Provide the (x, y) coordinate of the cell's center where the given text is located.  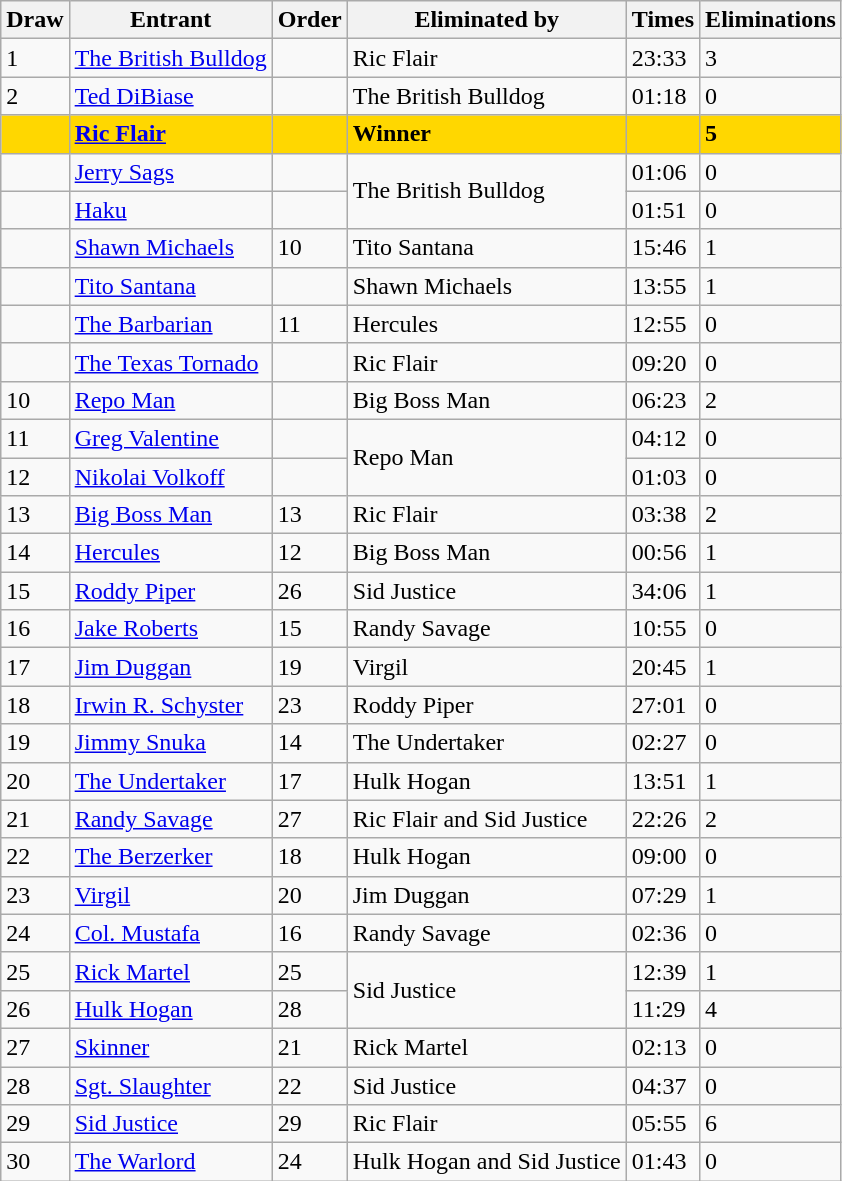
34:06 (662, 591)
09:00 (662, 857)
Draw (35, 20)
02:27 (662, 743)
6 (771, 1124)
02:13 (662, 1047)
00:56 (662, 553)
The Barbarian (170, 324)
06:23 (662, 400)
Col. Mustafa (170, 933)
Nikolai Volkoff (170, 477)
The Berzerker (170, 857)
30 (35, 1162)
The Texas Tornado (170, 362)
01:03 (662, 477)
3 (771, 58)
13:55 (662, 286)
01:51 (662, 210)
The Warlord (170, 1162)
Skinner (170, 1047)
Jerry Sags (170, 172)
02:36 (662, 933)
03:38 (662, 515)
12:39 (662, 971)
01:06 (662, 172)
05:55 (662, 1124)
Irwin R. Schyster (170, 705)
Ric Flair and Sid Justice (486, 819)
22:26 (662, 819)
Eliminations (771, 20)
Jimmy Snuka (170, 743)
20:45 (662, 667)
23:33 (662, 58)
Order (310, 20)
Sgt. Slaughter (170, 1085)
07:29 (662, 895)
Haku (170, 210)
04:12 (662, 438)
09:20 (662, 362)
Winner (486, 134)
5 (771, 134)
27:01 (662, 705)
Hulk Hogan and Sid Justice (486, 1162)
Jake Roberts (170, 629)
Eliminated by (486, 20)
01:43 (662, 1162)
13:51 (662, 781)
10:55 (662, 629)
01:18 (662, 96)
4 (771, 1009)
15:46 (662, 248)
Greg Valentine (170, 438)
12:55 (662, 324)
Times (662, 20)
Entrant (170, 20)
Ted DiBiase (170, 96)
11:29 (662, 1009)
04:37 (662, 1085)
